Capture the cell that displays the provided text and extract its [x, y] central coordinate. 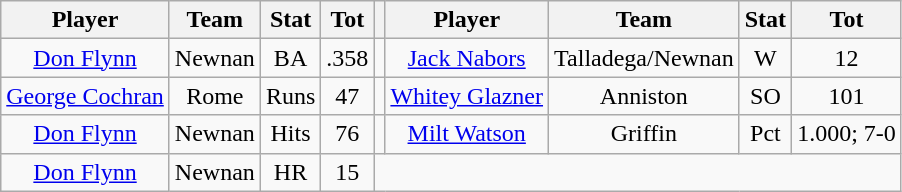
Pct [765, 134]
76 [348, 134]
12 [847, 58]
BA [290, 58]
47 [348, 96]
Rome [214, 96]
1.000; 7-0 [847, 134]
George Cochran [86, 96]
Anniston [644, 96]
Griffin [644, 134]
101 [847, 96]
Talladega/Newnan [644, 58]
Hits [290, 134]
.358 [348, 58]
Whitey Glazner [467, 96]
W [765, 58]
Jack Nabors [467, 58]
HR [290, 172]
Runs [290, 96]
Milt Watson [467, 134]
15 [348, 172]
SO [765, 96]
